Identify which cell holds the provided text, then report its (x, y) central coordinate. 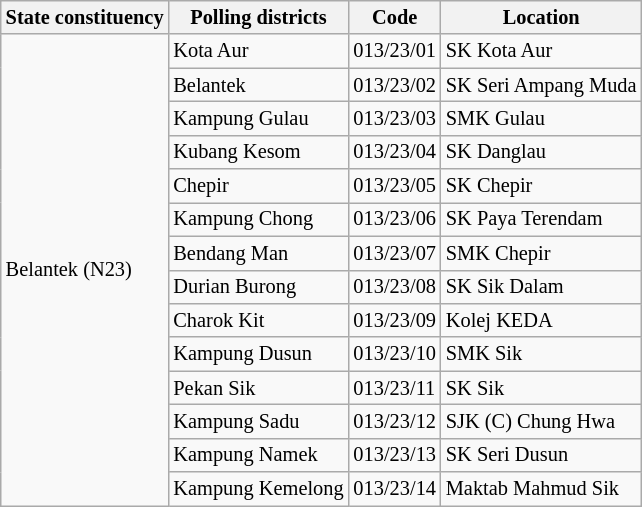
Chepir (258, 186)
SK Seri Dusun (542, 455)
013/23/10 (395, 354)
013/23/02 (395, 85)
SK Seri Ampang Muda (542, 85)
Belantek (N23) (85, 270)
Durian Burong (258, 287)
013/23/01 (395, 51)
SK Chepir (542, 186)
SJK (C) Chung Hwa (542, 421)
013/23/07 (395, 253)
013/23/08 (395, 287)
Charok Kit (258, 320)
013/23/09 (395, 320)
SMK Gulau (542, 118)
Kampung Gulau (258, 118)
SK Kota Aur (542, 51)
013/23/13 (395, 455)
SK Sik (542, 388)
SK Danglau (542, 152)
Kampung Kemelong (258, 489)
Maktab Mahmud Sik (542, 489)
Bendang Man (258, 253)
Kubang Kesom (258, 152)
Kolej KEDA (542, 320)
013/23/04 (395, 152)
State constituency (85, 17)
013/23/14 (395, 489)
SK Sik Dalam (542, 287)
SK Paya Terendam (542, 219)
Code (395, 17)
Kampung Chong (258, 219)
Location (542, 17)
013/23/06 (395, 219)
Belantek (258, 85)
013/23/03 (395, 118)
Kampung Namek (258, 455)
013/23/11 (395, 388)
Polling districts (258, 17)
013/23/12 (395, 421)
Kampung Sadu (258, 421)
013/23/05 (395, 186)
Kampung Dusun (258, 354)
SMK Chepir (542, 253)
Pekan Sik (258, 388)
SMK Sik (542, 354)
Kota Aur (258, 51)
